Return the (X, Y) coordinate for the center point of the cell that contains the specified text.  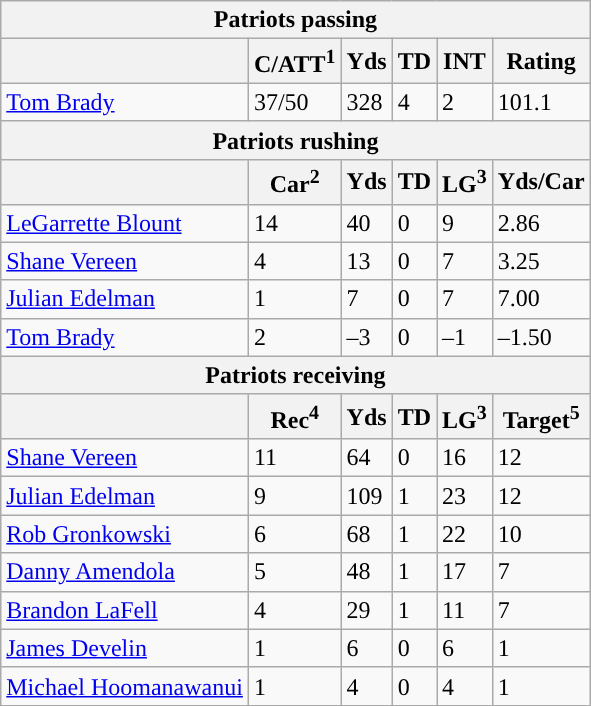
22 (465, 534)
10 (541, 534)
48 (366, 572)
23 (465, 496)
13 (366, 261)
17 (465, 572)
Target5 (541, 416)
Brandon LaFell (125, 610)
Rob Gronkowski (125, 534)
40 (366, 223)
Patriots rushing (296, 140)
Yds/Car (541, 182)
INT (465, 62)
101.1 (541, 102)
29 (366, 610)
Rec4 (294, 416)
Patriots receiving (296, 375)
Car2 (294, 182)
LeGarrette Blount (125, 223)
Rating (541, 62)
328 (366, 102)
64 (366, 458)
–3 (366, 337)
68 (366, 534)
7.00 (541, 299)
5 (294, 572)
14 (294, 223)
Patriots passing (296, 20)
3.25 (541, 261)
Michael Hoomanawanui (125, 686)
–1.50 (541, 337)
109 (366, 496)
–1 (465, 337)
37/50 (294, 102)
James Develin (125, 648)
Danny Amendola (125, 572)
2.86 (541, 223)
C/ATT1 (294, 62)
16 (465, 458)
